Scan for the cell matching the given text and deliver its (x, y) coordinate at center. 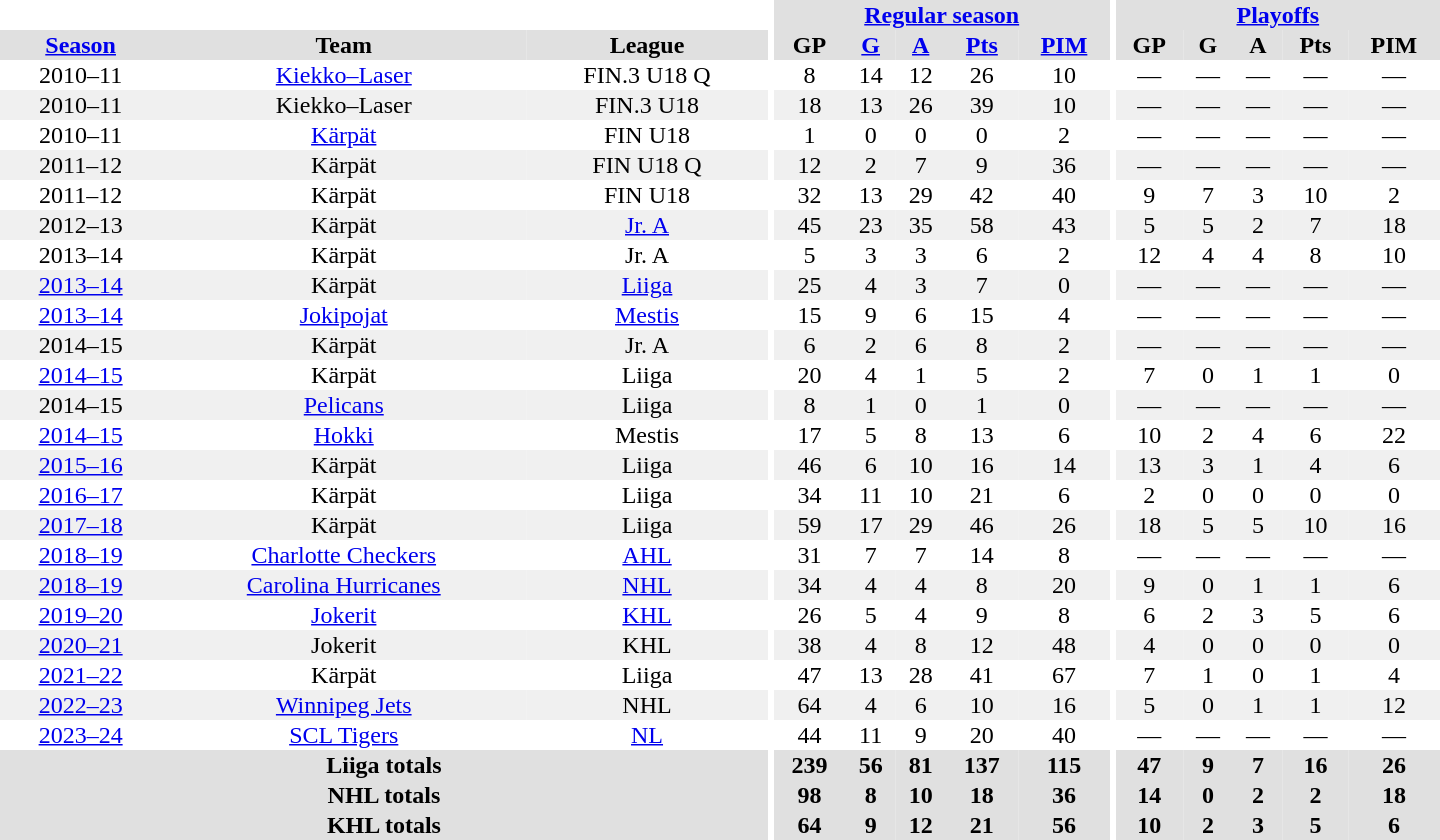
FIN U18 Q (647, 165)
58 (982, 225)
2021–22 (80, 675)
239 (809, 765)
41 (982, 675)
Carolina Hurricanes (344, 585)
81 (921, 765)
AHL (647, 555)
Liiga totals (384, 765)
59 (809, 525)
43 (1064, 225)
137 (982, 765)
2015–16 (80, 465)
44 (809, 735)
23 (871, 225)
2020–21 (80, 645)
2022–23 (80, 705)
22 (1394, 435)
67 (1064, 675)
Team (344, 45)
2023–24 (80, 735)
48 (1064, 645)
38 (809, 645)
Charlotte Checkers (344, 555)
2019–20 (80, 615)
Season (80, 45)
NHL totals (384, 795)
2012–13 (80, 225)
28 (921, 675)
25 (809, 285)
NL (647, 735)
115 (1064, 765)
FIN.3 U18 Q (647, 75)
SCL Tigers (344, 735)
42 (982, 195)
Pelicans (344, 405)
2016–17 (80, 495)
45 (809, 225)
39 (982, 105)
Jokipojat (344, 315)
2017–18 (80, 525)
31 (809, 555)
98 (809, 795)
League (647, 45)
Playoffs (1278, 15)
Winnipeg Jets (344, 705)
Hokki (344, 435)
FIN.3 U18 (647, 105)
32 (809, 195)
35 (921, 225)
Regular season (942, 15)
KHL totals (384, 825)
